Detect which cell encompasses the target text, then output its [x, y] center coordinate. 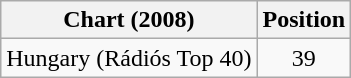
Position [304, 20]
Hungary (Rádiós Top 40) [129, 58]
Chart (2008) [129, 20]
39 [304, 58]
